Provide the (x, y) coordinate of the cell's center where the given text is located.  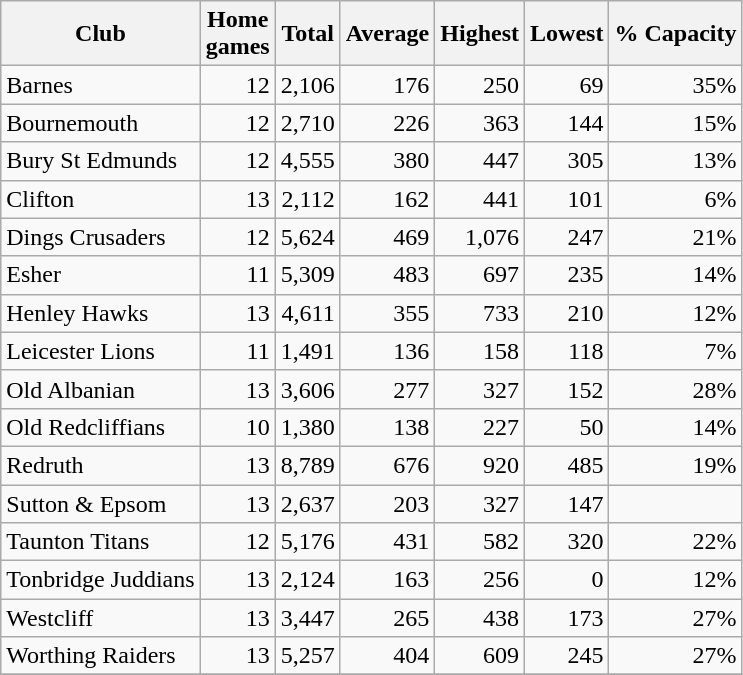
582 (480, 542)
697 (480, 275)
431 (388, 542)
355 (388, 313)
1,076 (480, 237)
6% (676, 199)
158 (480, 351)
5,257 (308, 656)
0 (567, 580)
5,624 (308, 237)
101 (567, 199)
7% (676, 351)
676 (388, 465)
147 (567, 503)
210 (567, 313)
Old Redcliffians (100, 427)
1,380 (308, 427)
Highest (480, 34)
Total (308, 34)
Lowest (567, 34)
176 (388, 85)
920 (480, 465)
22% (676, 542)
13% (676, 161)
Sutton & Epsom (100, 503)
Westcliff (100, 618)
28% (676, 389)
256 (480, 580)
138 (388, 427)
Barnes (100, 85)
35% (676, 85)
305 (567, 161)
485 (567, 465)
Worthing Raiders (100, 656)
226 (388, 123)
2,124 (308, 580)
Esher (100, 275)
404 (388, 656)
Bury St Edmunds (100, 161)
1,491 (308, 351)
136 (388, 351)
% Capacity (676, 34)
441 (480, 199)
5,176 (308, 542)
Dings Crusaders (100, 237)
250 (480, 85)
380 (388, 161)
Tonbridge Juddians (100, 580)
173 (567, 618)
438 (480, 618)
8,789 (308, 465)
203 (388, 503)
69 (567, 85)
Clifton (100, 199)
277 (388, 389)
118 (567, 351)
2,637 (308, 503)
5,309 (308, 275)
483 (388, 275)
733 (480, 313)
Homegames (238, 34)
144 (567, 123)
4,555 (308, 161)
15% (676, 123)
19% (676, 465)
50 (567, 427)
152 (567, 389)
447 (480, 161)
Henley Hawks (100, 313)
2,710 (308, 123)
2,106 (308, 85)
Taunton Titans (100, 542)
162 (388, 199)
Bournemouth (100, 123)
469 (388, 237)
320 (567, 542)
4,611 (308, 313)
Leicester Lions (100, 351)
Club (100, 34)
245 (567, 656)
3,606 (308, 389)
3,447 (308, 618)
609 (480, 656)
163 (388, 580)
21% (676, 237)
10 (238, 427)
Old Albanian (100, 389)
235 (567, 275)
265 (388, 618)
227 (480, 427)
2,112 (308, 199)
247 (567, 237)
363 (480, 123)
Average (388, 34)
Redruth (100, 465)
